From the cell containing the given text, extract its center point as (x, y) coordinate. 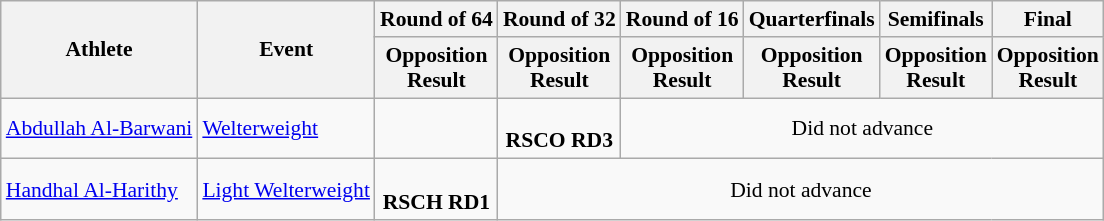
Quarterfinals (812, 19)
RSCH RD1 (436, 190)
Semifinals (936, 19)
Athlete (100, 50)
Welterweight (286, 128)
Abdullah Al-Barwani (100, 128)
RSCO RD3 (560, 128)
Round of 64 (436, 19)
Round of 32 (560, 19)
Handhal Al-Harithy (100, 190)
Light Welterweight (286, 190)
Event (286, 50)
Round of 16 (682, 19)
Final (1048, 19)
